From the cell containing the given text, extract its center point as (X, Y) coordinate. 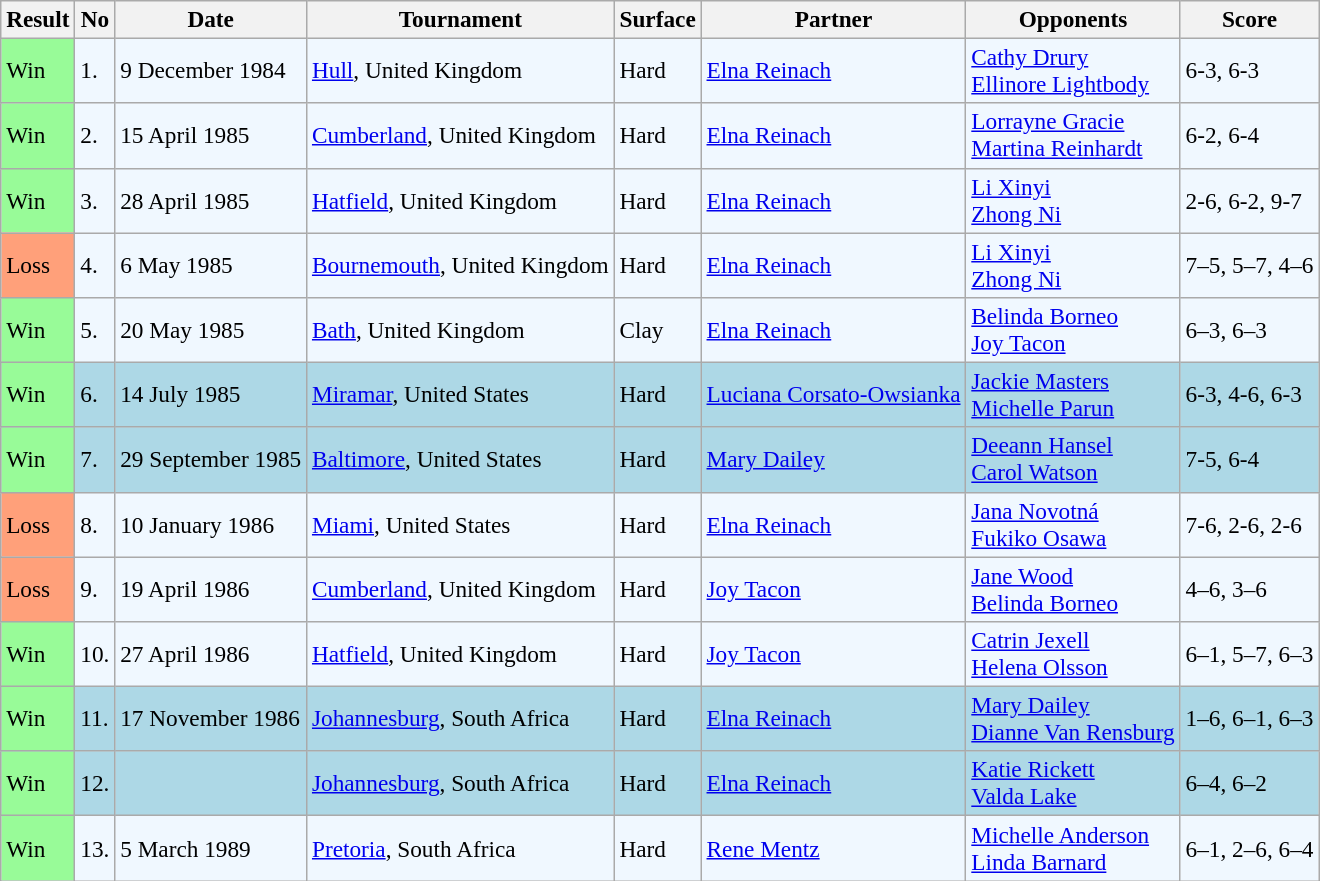
Baltimore, United States (461, 460)
14 July 1985 (211, 394)
17 November 1986 (211, 718)
Miami, United States (461, 524)
Deeann Hansel Carol Watson (1073, 460)
6–3, 6–3 (1250, 330)
6-3, 6-3 (1250, 70)
6-2, 6-4 (1250, 136)
3. (95, 200)
Rene Mentz (834, 848)
5. (95, 330)
Catrin Jexell Helena Olsson (1073, 654)
Pretoria, South Africa (461, 848)
15 April 1985 (211, 136)
7–5, 5–7, 4–6 (1250, 264)
6–4, 6–2 (1250, 784)
7. (95, 460)
6–1, 5–7, 6–3 (1250, 654)
12. (95, 784)
Score (1250, 19)
Katie Rickett Valda Lake (1073, 784)
13. (95, 848)
7-5, 6-4 (1250, 460)
Hull, United Kingdom (461, 70)
Date (211, 19)
10. (95, 654)
2. (95, 136)
10 January 1986 (211, 524)
Jane Wood Belinda Borneo (1073, 588)
9 December 1984 (211, 70)
Michelle Anderson Linda Barnard (1073, 848)
6. (95, 394)
5 March 1989 (211, 848)
Jana Novotná Fukiko Osawa (1073, 524)
Miramar, United States (461, 394)
Jackie Masters Michelle Parun (1073, 394)
No (95, 19)
6 May 1985 (211, 264)
Luciana Corsato-Owsianka (834, 394)
Clay (658, 330)
Surface (658, 19)
4. (95, 264)
Result (38, 19)
Mary Dailey Dianne Van Rensburg (1073, 718)
Partner (834, 19)
9. (95, 588)
20 May 1985 (211, 330)
Cathy Drury Ellinore Lightbody (1073, 70)
4–6, 3–6 (1250, 588)
2-6, 6-2, 9-7 (1250, 200)
11. (95, 718)
29 September 1985 (211, 460)
6-3, 4-6, 6-3 (1250, 394)
6–1, 2–6, 6–4 (1250, 848)
19 April 1986 (211, 588)
Bournemouth, United Kingdom (461, 264)
27 April 1986 (211, 654)
7-6, 2-6, 2-6 (1250, 524)
Opponents (1073, 19)
Belinda Borneo Joy Tacon (1073, 330)
8. (95, 524)
1–6, 6–1, 6–3 (1250, 718)
Bath, United Kingdom (461, 330)
28 April 1985 (211, 200)
Mary Dailey (834, 460)
Lorrayne Gracie Martina Reinhardt (1073, 136)
1. (95, 70)
Tournament (461, 19)
